Search for the cell housing the specified text and yield its (X, Y) center coordinate. 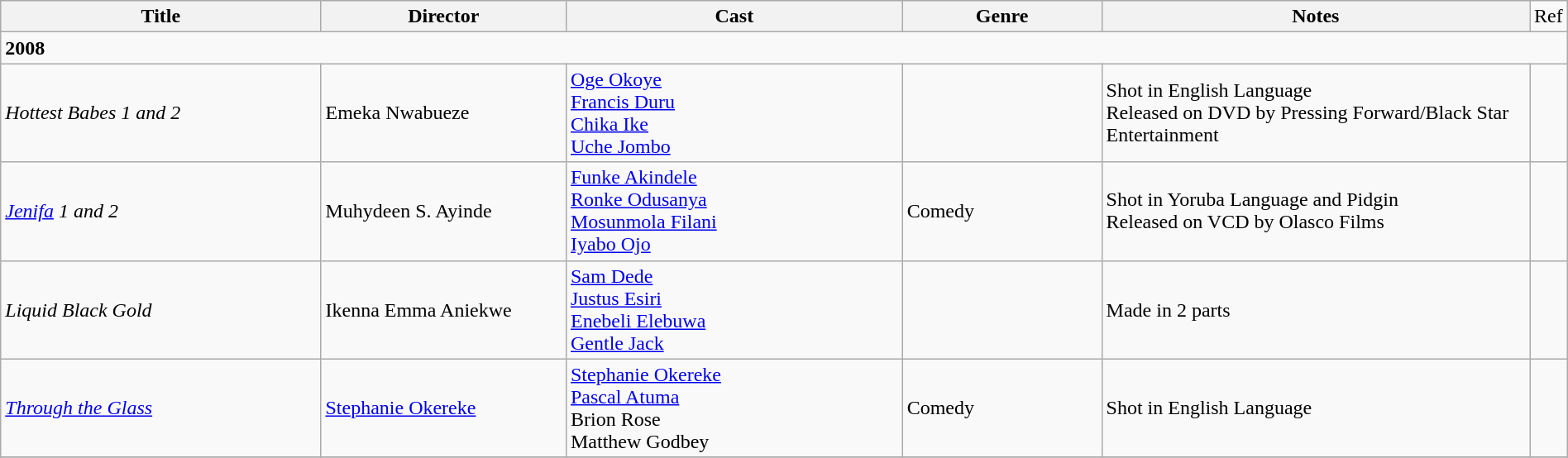
Director (443, 17)
Title (160, 17)
Ref (1549, 17)
Stephanie Okereke (443, 408)
Funke AkindeleRonke OdusanyaMosunmola FilaniIyabo Ojo (734, 212)
Shot in English LanguageReleased on DVD by Pressing Forward/Black Star Entertainment (1315, 112)
2008 (784, 48)
Liquid Black Gold (160, 309)
Genre (1002, 17)
Notes (1315, 17)
Stephanie OkerekePascal AtumaBrion RoseMatthew Godbey (734, 408)
Ikenna Emma Aniekwe (443, 309)
Made in 2 parts (1315, 309)
Shot in Yoruba Language and PidginReleased on VCD by Olasco Films (1315, 212)
Muhydeen S. Ayinde (443, 212)
Emeka Nwabueze (443, 112)
Sam DedeJustus EsiriEnebeli ElebuwaGentle Jack (734, 309)
Through the Glass (160, 408)
Jenifa 1 and 2 (160, 212)
Oge OkoyeFrancis DuruChika IkeUche Jombo (734, 112)
Hottest Babes 1 and 2 (160, 112)
Shot in English Language (1315, 408)
Cast (734, 17)
